Determine the (X, Y) coordinate at the center of the cell enclosing the given text.  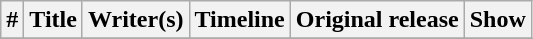
Timeline (240, 20)
Title (54, 20)
Original release (377, 20)
Writer(s) (136, 20)
Show (498, 20)
# (12, 20)
